Determine the (x, y) coordinate at the center of the cell enclosing the given text.  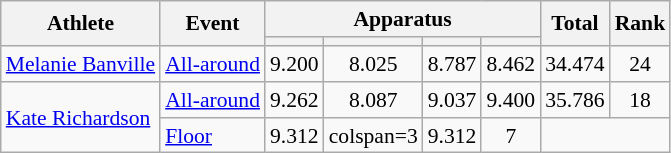
Athlete (80, 24)
Total (574, 24)
18 (640, 100)
Kate Richardson (80, 118)
9.262 (294, 100)
8.087 (374, 100)
Rank (640, 24)
Melanie Banville (80, 64)
9.400 (510, 100)
Event (212, 24)
9.037 (452, 100)
8.025 (374, 64)
8.462 (510, 64)
9.200 (294, 64)
Apparatus (402, 19)
35.786 (574, 100)
34.474 (574, 64)
24 (640, 64)
8.787 (452, 64)
